Search for the cell housing the specified text and yield its (X, Y) center coordinate. 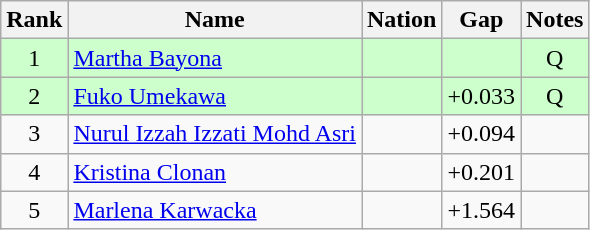
Nurul Izzah Izzati Mohd Asri (215, 134)
Name (215, 20)
Fuko Umekawa (215, 96)
Marlena Karwacka (215, 210)
Rank (34, 20)
+0.033 (482, 96)
Kristina Clonan (215, 172)
3 (34, 134)
+0.201 (482, 172)
5 (34, 210)
Gap (482, 20)
Notes (555, 20)
Martha Bayona (215, 58)
+1.564 (482, 210)
Nation (402, 20)
+0.094 (482, 134)
4 (34, 172)
1 (34, 58)
2 (34, 96)
